For the text-containing cell, return its midpoint in [x, y] coordinate format. 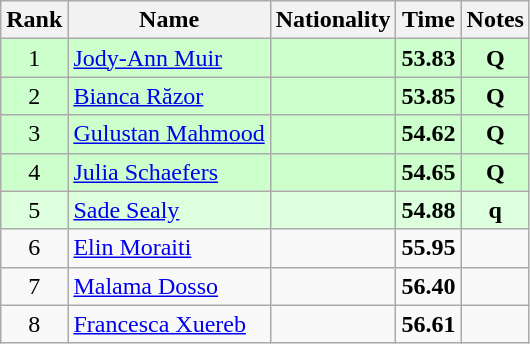
Sade Sealy [169, 210]
Rank [34, 20]
Name [169, 20]
55.95 [428, 248]
56.61 [428, 324]
53.85 [428, 96]
2 [34, 96]
54.62 [428, 134]
Gulustan Mahmood [169, 134]
54.88 [428, 210]
54.65 [428, 172]
q [495, 210]
4 [34, 172]
7 [34, 286]
5 [34, 210]
8 [34, 324]
Nationality [333, 20]
6 [34, 248]
3 [34, 134]
Time [428, 20]
Francesca Xuereb [169, 324]
Julia Schaefers [169, 172]
53.83 [428, 58]
Jody-Ann Muir [169, 58]
Notes [495, 20]
1 [34, 58]
Malama Dosso [169, 286]
56.40 [428, 286]
Elin Moraiti [169, 248]
Bianca Răzor [169, 96]
